Determine the [X, Y] coordinate at the center of the cell enclosing the given text.  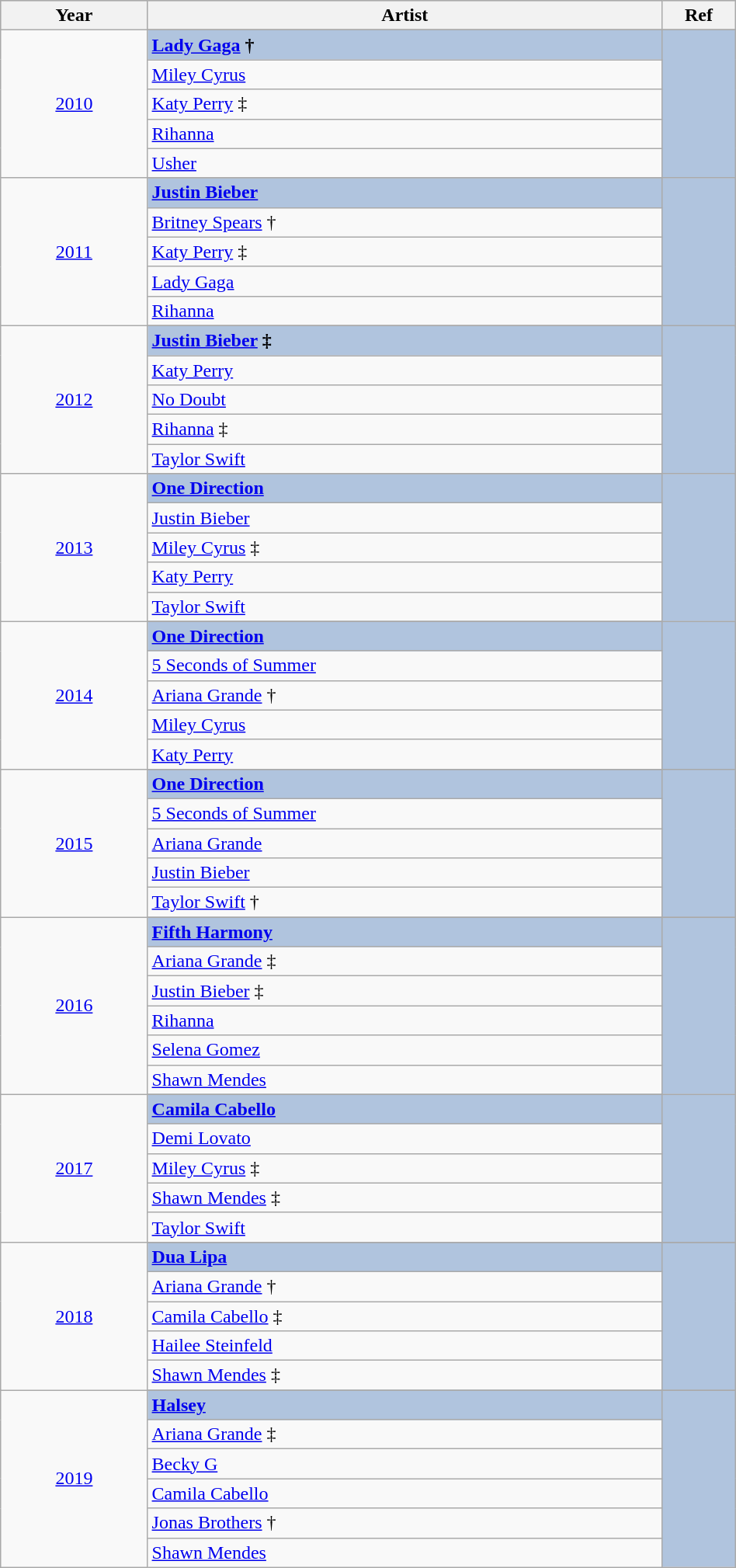
Halsey [405, 1405]
Dua Lipa [405, 1257]
2014 [75, 695]
Camila Cabello ‡ [405, 1316]
2019 [75, 1479]
Britney Spears † [405, 222]
2011 [75, 252]
2018 [75, 1316]
Usher [405, 163]
Taylor Swift † [405, 902]
Becky G [405, 1464]
2017 [75, 1168]
Jonas Brothers † [405, 1523]
Selena Gomez [405, 1050]
Artist [405, 16]
Ariana Grande [405, 843]
Year [75, 16]
2016 [75, 1006]
No Doubt [405, 400]
Lady Gaga † [405, 45]
Hailee Steinfeld [405, 1346]
Lady Gaga [405, 281]
Ref [699, 16]
2013 [75, 548]
2012 [75, 399]
2010 [75, 104]
Rihanna ‡ [405, 429]
Fifth Harmony [405, 932]
Demi Lovato [405, 1139]
2015 [75, 843]
